Detect which cell encompasses the target text, then output its (X, Y) center coordinate. 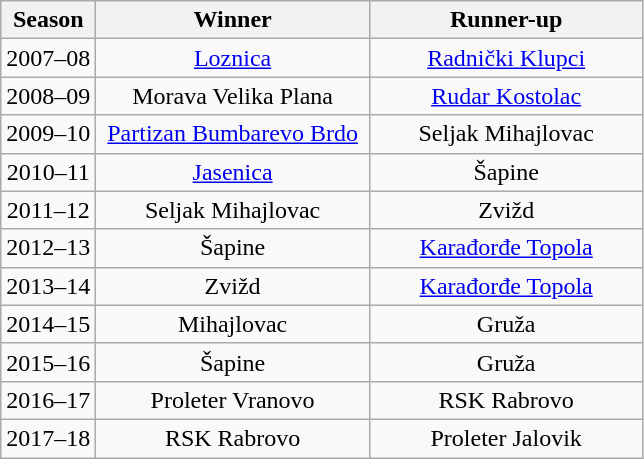
2012–13 (48, 248)
2013–14 (48, 286)
2010–11 (48, 172)
Loznica (233, 58)
Mihajlovac (233, 324)
Proleter Vranovo (233, 400)
2007–08 (48, 58)
2008–09 (48, 96)
2014–15 (48, 324)
Radnički Klupci (506, 58)
Jasenica (233, 172)
Morava Velika Plana (233, 96)
Partizan Bumbarevo Brdo (233, 134)
Rudar Kostolac (506, 96)
Proleter Jalovik (506, 438)
Runner-up (506, 20)
2015–16 (48, 362)
2017–18 (48, 438)
Season (48, 20)
Winner (233, 20)
2009–10 (48, 134)
2016–17 (48, 400)
2011–12 (48, 210)
